Scan for the cell matching the given text and deliver its [X, Y] coordinate at center. 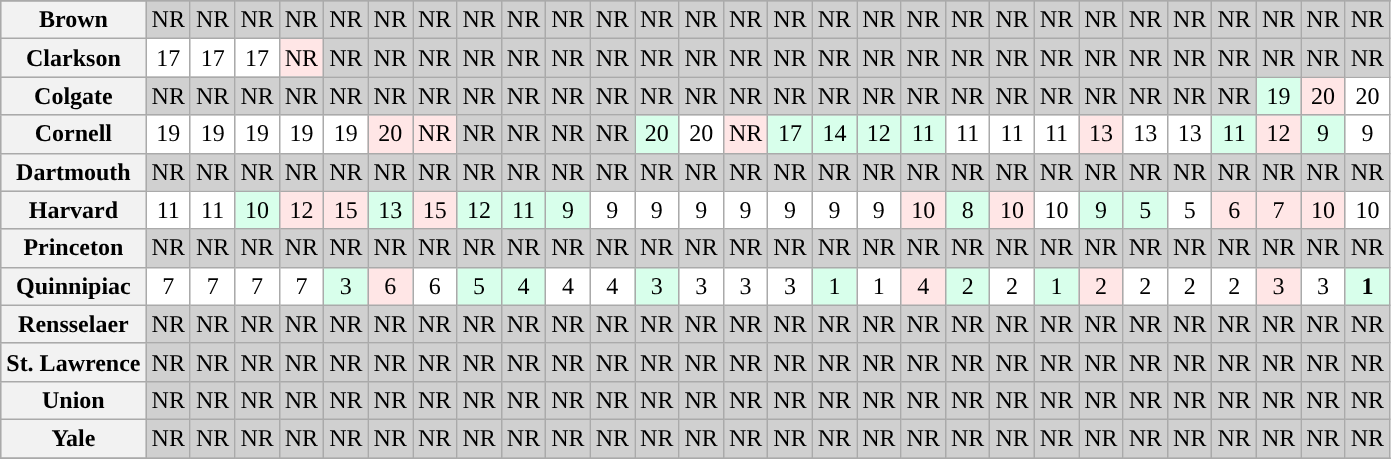
Harvard [74, 210]
8 [967, 210]
Clarkson [74, 58]
Dartmouth [74, 172]
St. Lawrence [74, 362]
Colgate [74, 96]
Princeton [74, 248]
Quinnipiac [74, 286]
Yale [74, 438]
Union [74, 400]
14 [834, 134]
Brown [74, 20]
Rensselaer [74, 324]
Cornell [74, 134]
